Provide the (x, y) coordinate of the cell's center where the given text is located.  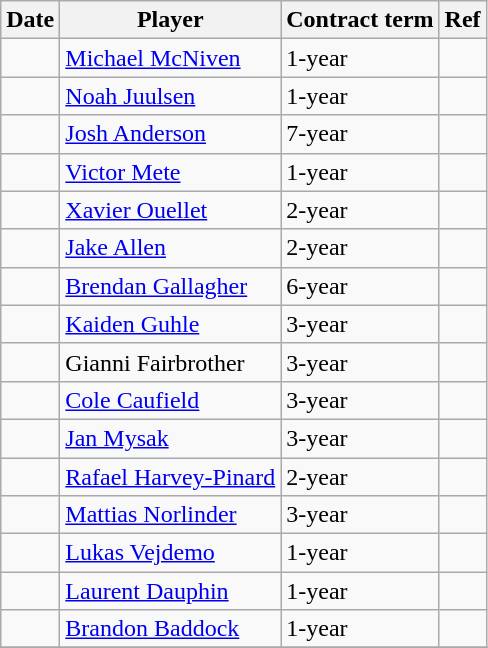
Laurent Dauphin (170, 591)
Gianni Fairbrother (170, 362)
Xavier Ouellet (170, 210)
Brandon Baddock (170, 629)
Date (30, 20)
Victor Mete (170, 172)
7-year (360, 134)
Jake Allen (170, 248)
Ref (462, 20)
Kaiden Guhle (170, 324)
Player (170, 20)
Jan Mysak (170, 438)
Mattias Norlinder (170, 515)
Lukas Vejdemo (170, 553)
Josh Anderson (170, 134)
Brendan Gallagher (170, 286)
Rafael Harvey-Pinard (170, 477)
6-year (360, 286)
Michael McNiven (170, 58)
Cole Caufield (170, 400)
Noah Juulsen (170, 96)
Contract term (360, 20)
